Pinpoint the cell where the given text exists, returning its [x, y] midpoint coordinate. 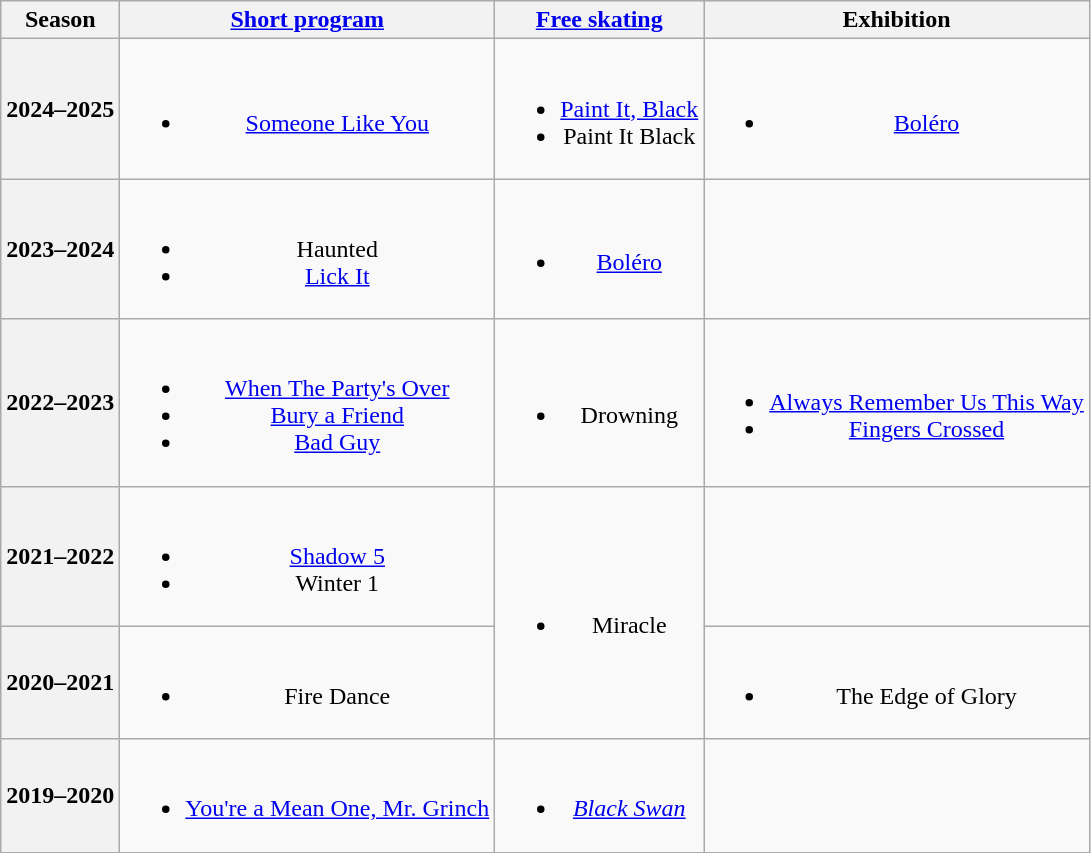
Someone Like You [308, 109]
2019–2020 [60, 796]
2023–2024 [60, 249]
Season [60, 20]
2021–2022 [60, 556]
Exhibition [897, 20]
Miracle [600, 612]
2020–2021 [60, 682]
Fire Dance [308, 682]
Short program [308, 20]
Free skating [600, 20]
Black Swan [600, 796]
Paint It, Black Paint It Black [600, 109]
The Edge of Glory [897, 682]
You're a Mean One, Mr. Grinch [308, 796]
Drowning [600, 402]
2022–2023 [60, 402]
Haunted Lick It [308, 249]
When The Party's OverBury a FriendBad Guy [308, 402]
2024–2025 [60, 109]
Always Remember Us This WayFingers Crossed [897, 402]
Shadow 5Winter 1 [308, 556]
